For the text-containing cell, return its midpoint in [x, y] coordinate format. 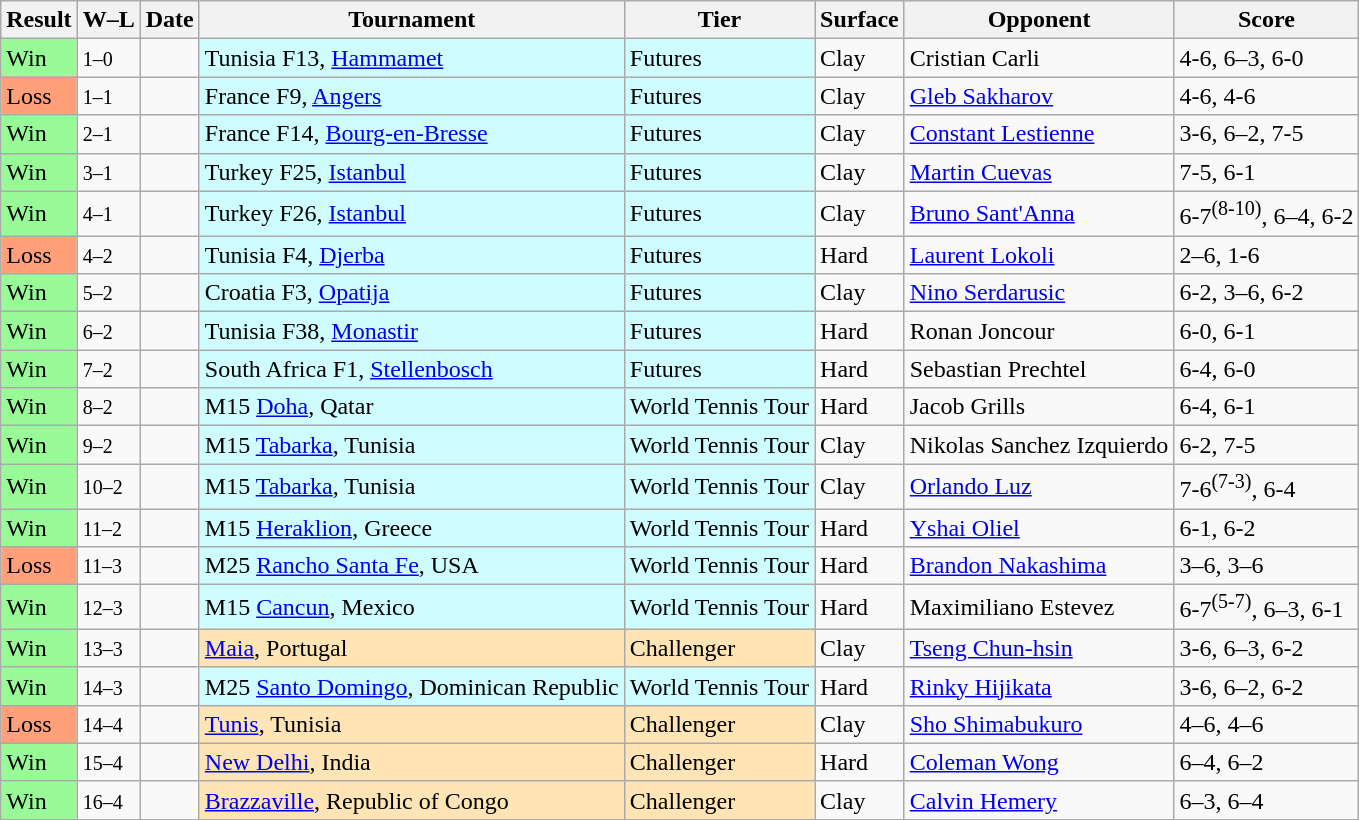
M25 Santo Domingo, Dominican Republic [412, 686]
3–1 [108, 172]
New Delhi, India [412, 762]
16–4 [108, 800]
Tseng Chun-hsin [1039, 648]
6-7(8-10), 6–4, 6-2 [1266, 214]
Score [1266, 20]
Calvin Hemery [1039, 800]
Orlando Luz [1039, 486]
Turkey F26, Istanbul [412, 214]
Bruno Sant'Anna [1039, 214]
7-5, 6-1 [1266, 172]
Brandon Nakashima [1039, 566]
Coleman Wong [1039, 762]
15–4 [108, 762]
8–2 [108, 407]
12–3 [108, 608]
6-0, 6-1 [1266, 331]
2–6, 1-6 [1266, 255]
3-6, 6–2, 7-5 [1266, 134]
Martin Cuevas [1039, 172]
W–L [108, 20]
11–2 [108, 528]
France F14, Bourg-en-Bresse [412, 134]
6-1, 6-2 [1266, 528]
France F9, Angers [412, 96]
1–1 [108, 96]
7–2 [108, 369]
M25 Rancho Santa Fe, USA [412, 566]
M15 Cancun, Mexico [412, 608]
M15 Doha, Qatar [412, 407]
Sho Shimabukuro [1039, 724]
Tunis, Tunisia [412, 724]
M15 Heraklion, Greece [412, 528]
Laurent Lokoli [1039, 255]
2–1 [108, 134]
10–2 [108, 486]
6-2, 7-5 [1266, 445]
6-4, 6-0 [1266, 369]
7-6(7-3), 6-4 [1266, 486]
South Africa F1, Stellenbosch [412, 369]
Tunisia F13, Hammamet [412, 58]
Rinky Hijikata [1039, 686]
14–3 [108, 686]
Date [170, 20]
Gleb Sakharov [1039, 96]
Ronan Joncour [1039, 331]
Tunisia F4, Djerba [412, 255]
3-6, 6–2, 6-2 [1266, 686]
Constant Lestienne [1039, 134]
6–3, 6–4 [1266, 800]
Maia, Portugal [412, 648]
Tier [719, 20]
4-6, 4-6 [1266, 96]
Nikolas Sanchez Izquierdo [1039, 445]
Maximiliano Estevez [1039, 608]
4–1 [108, 214]
5–2 [108, 293]
Tunisia F38, Monastir [412, 331]
4–2 [108, 255]
Result [39, 20]
14–4 [108, 724]
Tournament [412, 20]
6–2 [108, 331]
3-6, 6–3, 6-2 [1266, 648]
4-6, 6–3, 6-0 [1266, 58]
11–3 [108, 566]
1–0 [108, 58]
Turkey F25, Istanbul [412, 172]
13–3 [108, 648]
Yshai Oliel [1039, 528]
9–2 [108, 445]
6-4, 6-1 [1266, 407]
4–6, 4–6 [1266, 724]
6-7(5-7), 6–3, 6-1 [1266, 608]
Brazzaville, Republic of Congo [412, 800]
Cristian Carli [1039, 58]
Croatia F3, Opatija [412, 293]
Opponent [1039, 20]
Sebastian Prechtel [1039, 369]
6–4, 6–2 [1266, 762]
6-2, 3–6, 6-2 [1266, 293]
Surface [860, 20]
3–6, 3–6 [1266, 566]
Jacob Grills [1039, 407]
Nino Serdarusic [1039, 293]
